Identify which cell holds the provided text, then report its (X, Y) central coordinate. 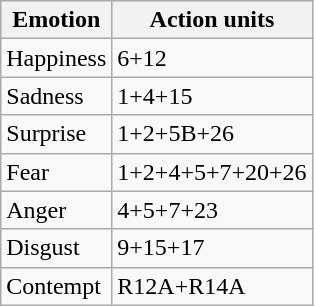
Surprise (56, 134)
1+2+5B+26 (212, 134)
1+4+15 (212, 96)
Contempt (56, 286)
1+2+4+5+7+20+26 (212, 172)
R12A+R14A (212, 286)
Fear (56, 172)
Disgust (56, 248)
4+5+7+23 (212, 210)
Sadness (56, 96)
Action units (212, 20)
Emotion (56, 20)
Happiness (56, 58)
6+12 (212, 58)
9+15+17 (212, 248)
Anger (56, 210)
